Locate the cell with the specified text and output its [X, Y] center coordinate. 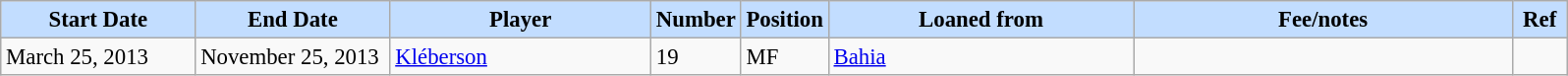
Bahia [980, 57]
MF [784, 57]
19 [697, 57]
Loaned from [980, 20]
November 25, 2013 [293, 57]
Kléberson [521, 57]
March 25, 2013 [98, 57]
Ref [1540, 20]
End Date [293, 20]
Start Date [98, 20]
Position [784, 20]
Number [697, 20]
Player [521, 20]
Fee/notes [1323, 20]
